Scan for the cell matching the given text and deliver its (x, y) coordinate at center. 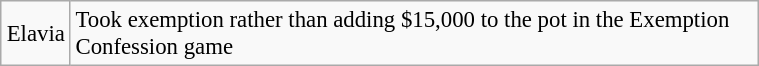
Took exemption rather than adding $15,000 to the pot in the Exemption Confession game (414, 34)
Elavia (36, 34)
